Return [x, y] of the center of cell containing provided text 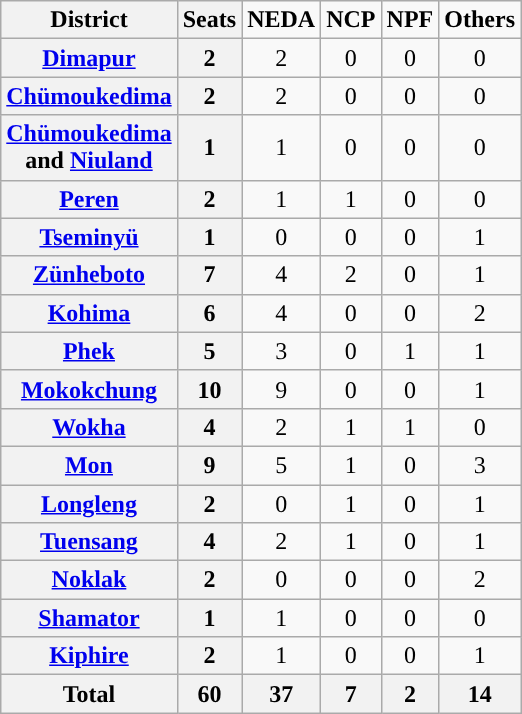
Others [480, 20]
Longleng [89, 503]
Chümoukedima [89, 96]
Total [89, 694]
Tseminyü [89, 237]
Kiphire [89, 656]
Peren [89, 199]
District [89, 20]
Kohima [89, 313]
NCP [351, 20]
14 [480, 694]
Seats [209, 20]
Shamator [89, 618]
NPF [410, 20]
Wokha [89, 427]
Zünheboto [89, 275]
Tuensang [89, 542]
Noklak [89, 580]
Phek [89, 351]
Mon [89, 465]
Mokokchung [89, 389]
10 [209, 389]
60 [209, 694]
NEDA [282, 20]
Dimapur [89, 58]
37 [282, 694]
Chümoukedimaand Niuland [89, 148]
6 [209, 313]
